For the text-containing cell, return its midpoint in (x, y) coordinate format. 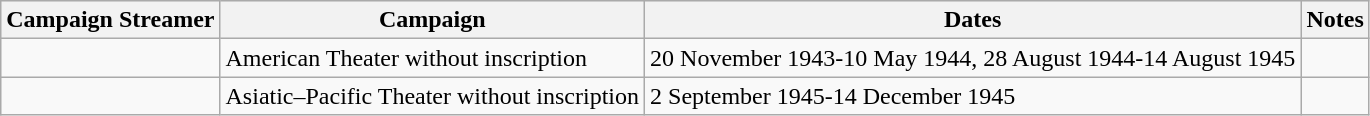
2 September 1945-14 December 1945 (973, 96)
20 November 1943-10 May 1944, 28 August 1944-14 August 1945 (973, 58)
Notes (1335, 20)
American Theater without inscription (432, 58)
Dates (973, 20)
Campaign (432, 20)
Asiatic–Pacific Theater without inscription (432, 96)
Campaign Streamer (110, 20)
